Detect which cell encompasses the target text, then output its (X, Y) center coordinate. 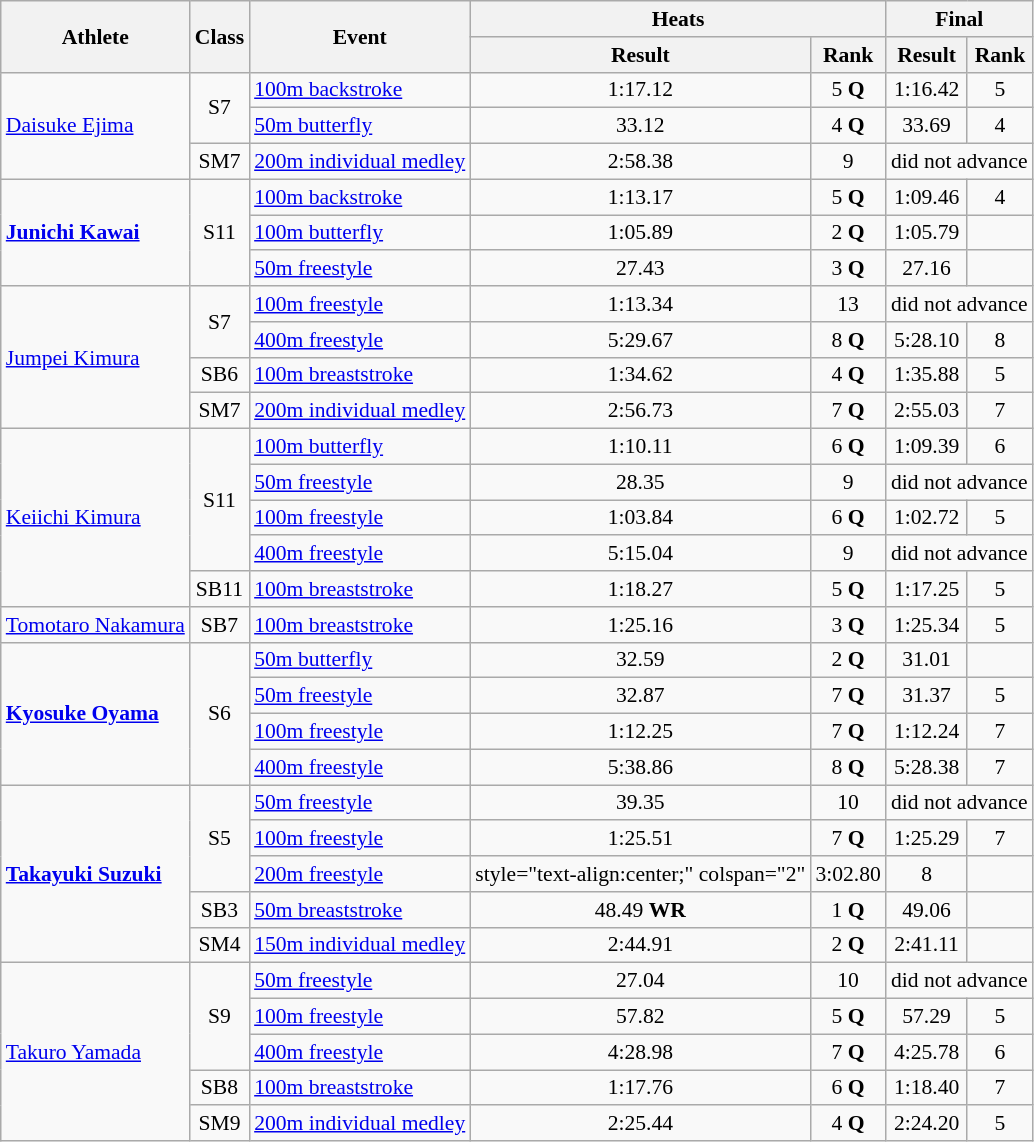
27.16 (926, 269)
2:25.44 (640, 1124)
57.82 (640, 1017)
1:25.51 (640, 839)
27.04 (640, 981)
1:05.79 (926, 233)
5:28.38 (926, 767)
1:35.88 (926, 375)
32.59 (640, 660)
1:17.76 (640, 1088)
3:02.80 (848, 874)
39.35 (640, 803)
33.12 (640, 126)
SB3 (220, 910)
2:24.20 (926, 1124)
31.37 (926, 696)
Takayuki Suzuki (96, 874)
4:25.78 (926, 1052)
31.01 (926, 660)
1:05.89 (640, 233)
4:28.98 (640, 1052)
1:16.42 (926, 90)
SB6 (220, 375)
1:18.40 (926, 1088)
Athlete (96, 36)
1:03.84 (640, 518)
32.87 (640, 696)
Takuro Yamada (96, 1052)
49.06 (926, 910)
1:25.34 (926, 625)
2:44.91 (640, 945)
S6 (220, 713)
1:12.24 (926, 732)
Class (220, 36)
SB8 (220, 1088)
Daisuke Ejima (96, 126)
SM4 (220, 945)
1:13.17 (640, 197)
Event (360, 36)
2:58.38 (640, 162)
150m individual medley (360, 945)
1:09.39 (926, 447)
SM9 (220, 1124)
1:12.25 (640, 732)
1 Q (848, 910)
2:41.11 (926, 945)
SB11 (220, 589)
Kyosuke Oyama (96, 713)
1:25.29 (926, 839)
SB7 (220, 625)
2:55.03 (926, 411)
S5 (220, 838)
1:18.27 (640, 589)
1:10.11 (640, 447)
5:38.86 (640, 767)
Keiichi Kimura (96, 518)
1:02.72 (926, 518)
5:28.10 (926, 340)
1:34.62 (640, 375)
S9 (220, 1016)
33.69 (926, 126)
48.49 WR (640, 910)
1:17.25 (926, 589)
1:13.34 (640, 304)
5:29.67 (640, 340)
13 (848, 304)
57.29 (926, 1017)
5:15.04 (640, 554)
Junichi Kawai (96, 232)
2:56.73 (640, 411)
Heats (678, 19)
Final (960, 19)
1:09.46 (926, 197)
27.43 (640, 269)
200m freestyle (360, 874)
28.35 (640, 482)
50m breaststroke (360, 910)
Jumpei Kimura (96, 357)
1:25.16 (640, 625)
style="text-align:center;" colspan="2" (640, 874)
Tomotaro Nakamura (96, 625)
1:17.12 (640, 90)
